Locate the cell with the specified text and output its (x, y) center coordinate. 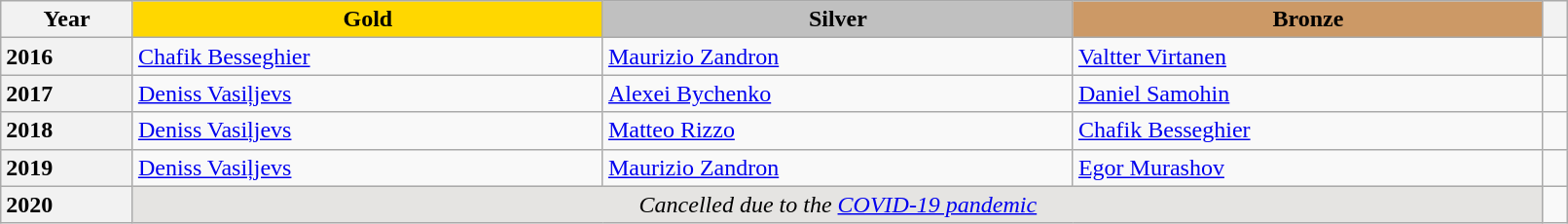
Cancelled due to the COVID-19 pandemic (837, 205)
Matteo Rizzo (837, 131)
Valtter Virtanen (1308, 56)
2020 (67, 205)
Egor Murashov (1308, 168)
2017 (67, 93)
2019 (67, 168)
2016 (67, 56)
Bronze (1308, 19)
2018 (67, 131)
Alexei Bychenko (837, 93)
Silver (837, 19)
Daniel Samohin (1308, 93)
Gold (368, 19)
Year (67, 19)
